Locate the cell with the specified text and output its (X, Y) center coordinate. 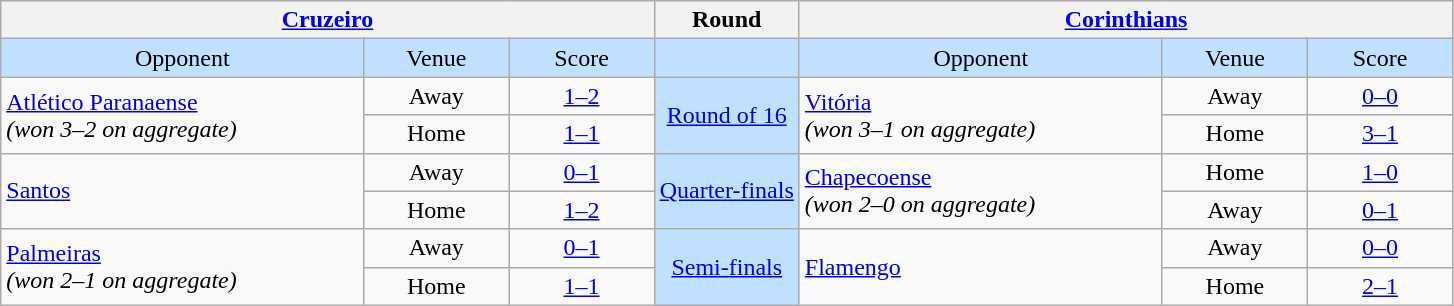
Palmeiras(won 2–1 on aggregate) (182, 267)
Round of 16 (726, 115)
Quarter-finals (726, 191)
2–1 (1380, 286)
Vitória(won 3–1 on aggregate) (980, 115)
3–1 (1380, 134)
Santos (182, 191)
1–0 (1380, 172)
Cruzeiro (328, 20)
Round (726, 20)
Corinthians (1126, 20)
Chapecoense(won 2–0 on aggregate) (980, 191)
Semi-finals (726, 267)
Flamengo (980, 267)
Atlético Paranaense(won 3–2 on aggregate) (182, 115)
